From the cell containing the given text, extract its center point as (x, y) coordinate. 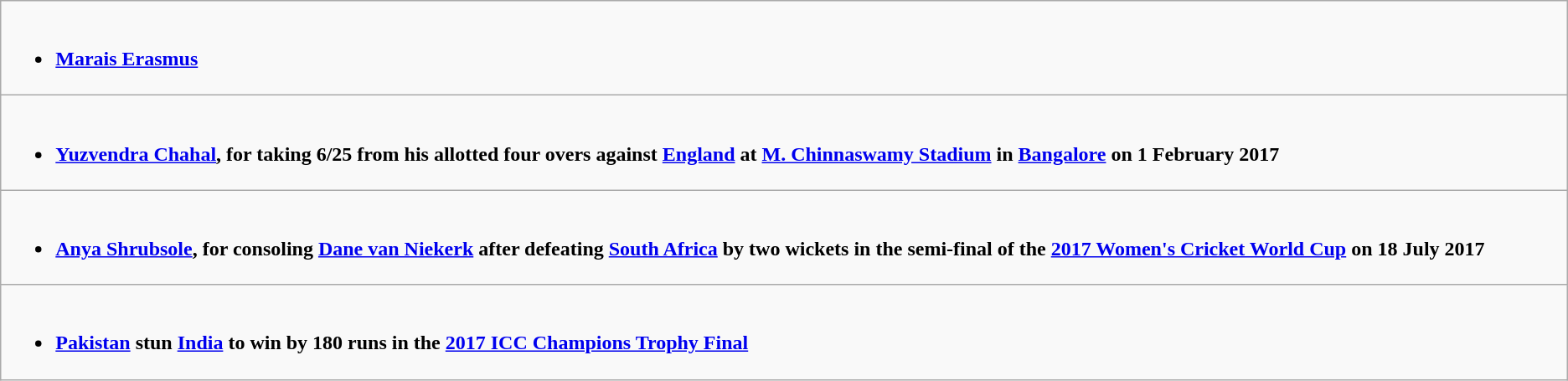
Marais Erasmus (784, 49)
Pakistan stun India to win by 180 runs in the 2017 ICC Champions Trophy Final (784, 332)
Yuzvendra Chahal, for taking 6/25 from his allotted four overs against England at M. Chinnaswamy Stadium in Bangalore on 1 February 2017 (784, 142)
